Pinpoint the cell where the given text exists, returning its [x, y] midpoint coordinate. 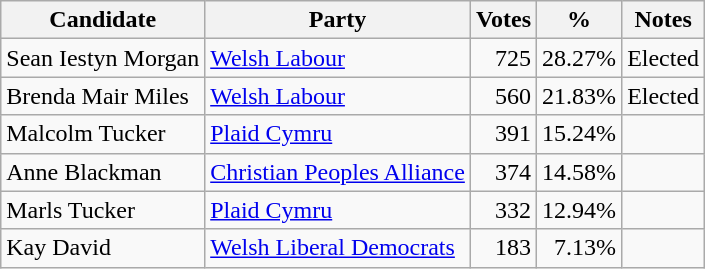
Christian Peoples Alliance [338, 172]
332 [503, 210]
15.24% [580, 134]
% [580, 20]
Notes [664, 20]
560 [503, 96]
Malcolm Tucker [103, 134]
21.83% [580, 96]
Party [338, 20]
Anne Blackman [103, 172]
183 [503, 248]
374 [503, 172]
Candidate [103, 20]
Kay David [103, 248]
391 [503, 134]
Votes [503, 20]
Welsh Liberal Democrats [338, 248]
12.94% [580, 210]
Marls Tucker [103, 210]
Brenda Mair Miles [103, 96]
Sean Iestyn Morgan [103, 58]
725 [503, 58]
28.27% [580, 58]
7.13% [580, 248]
14.58% [580, 172]
